Scan for the cell matching the given text and deliver its (x, y) coordinate at center. 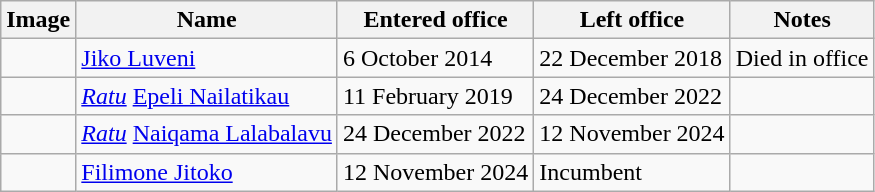
Filimone Jitoko (207, 172)
Name (207, 20)
Left office (632, 20)
Ratu Epeli Nailatikau (207, 96)
22 December 2018 (632, 58)
Ratu Naiqama Lalabalavu (207, 134)
6 October 2014 (435, 58)
Incumbent (632, 172)
Notes (802, 20)
Entered office (435, 20)
Jiko Luveni (207, 58)
11 February 2019 (435, 96)
Image (38, 20)
Died in office (802, 58)
